Identify which cell holds the provided text, then report its [x, y] central coordinate. 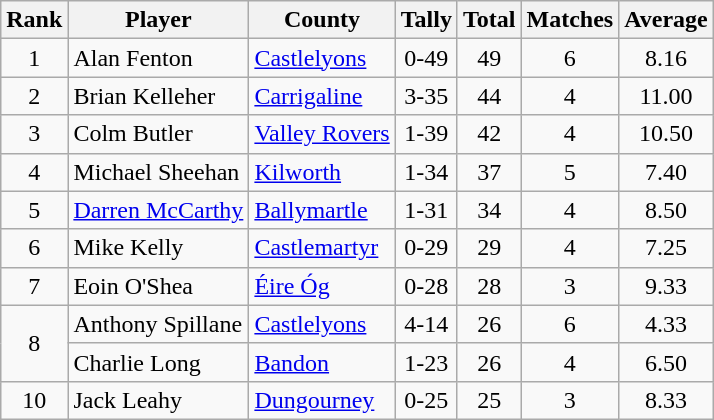
Alan Fenton [158, 58]
Matches [570, 20]
0-29 [426, 248]
Éire Óg [322, 286]
8.33 [666, 400]
8.16 [666, 58]
Carrigaline [322, 96]
6.50 [666, 362]
Rank [34, 20]
8.50 [666, 210]
29 [489, 248]
44 [489, 96]
11.00 [666, 96]
Valley Rovers [322, 134]
Jack Leahy [158, 400]
Colm Butler [158, 134]
Tally [426, 20]
10.50 [666, 134]
10 [34, 400]
1-31 [426, 210]
1-39 [426, 134]
County [322, 20]
42 [489, 134]
Kilworth [322, 172]
Ballymartle [322, 210]
Castlemartyr [322, 248]
0-28 [426, 286]
4.33 [666, 324]
Darren McCarthy [158, 210]
Anthony Spillane [158, 324]
4-14 [426, 324]
34 [489, 210]
1 [34, 58]
Total [489, 20]
28 [489, 286]
7.25 [666, 248]
Brian Kelleher [158, 96]
0-25 [426, 400]
37 [489, 172]
Charlie Long [158, 362]
Mike Kelly [158, 248]
3-35 [426, 96]
Eoin O'Shea [158, 286]
Average [666, 20]
7.40 [666, 172]
0-49 [426, 58]
Player [158, 20]
9.33 [666, 286]
49 [489, 58]
Bandon [322, 362]
1-34 [426, 172]
2 [34, 96]
1-23 [426, 362]
25 [489, 400]
8 [34, 343]
7 [34, 286]
Dungourney [322, 400]
Michael Sheehan [158, 172]
